Extract the [X, Y] coordinate from the center of the cell holding the provided text.  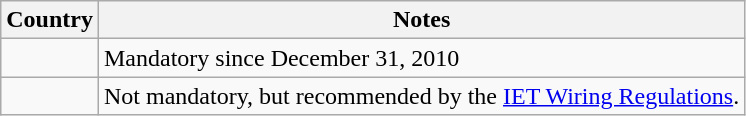
Not mandatory, but recommended by the IET Wiring Regulations. [421, 96]
Notes [421, 20]
Mandatory since December 31, 2010 [421, 58]
Country [50, 20]
